Extract the (X, Y) coordinate from the center of the cell holding the provided text.  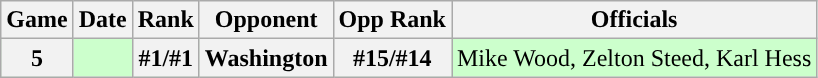
Date (102, 20)
#15/#14 (392, 58)
Washington (266, 58)
#1/#1 (166, 58)
Opp Rank (392, 20)
Opponent (266, 20)
Mike Wood, Zelton Steed, Karl Hess (634, 58)
Rank (166, 20)
Game (37, 20)
Officials (634, 20)
5 (37, 58)
